Scan for the cell matching the given text and deliver its [X, Y] coordinate at center. 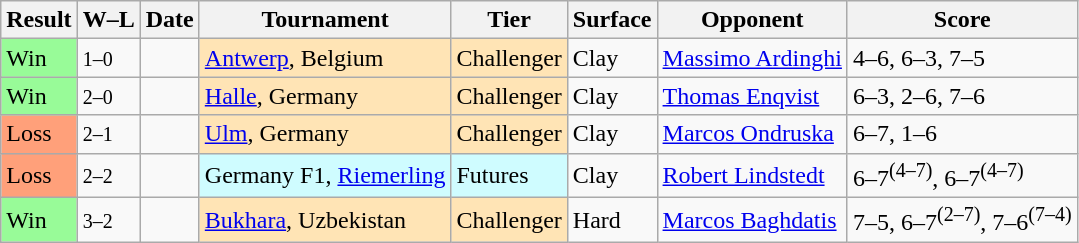
2–1 [108, 134]
Date [170, 20]
Opponent [752, 20]
7–5, 6–7(2–7), 7–6(7–4) [962, 220]
Halle, Germany [325, 96]
Marcos Baghdatis [752, 220]
Robert Lindstedt [752, 176]
Tier [509, 20]
Marcos Ondruska [752, 134]
2–2 [108, 176]
Antwerp, Belgium [325, 58]
Surface [612, 20]
Thomas Enqvist [752, 96]
Tournament [325, 20]
Germany F1, Riemerling [325, 176]
Ulm, Germany [325, 134]
Futures [509, 176]
Bukhara, Uzbekistan [325, 220]
Hard [612, 220]
6–7(4–7), 6–7(4–7) [962, 176]
Result [39, 20]
Massimo Ardinghi [752, 58]
3–2 [108, 220]
1–0 [108, 58]
6–7, 1–6 [962, 134]
4–6, 6–3, 7–5 [962, 58]
6–3, 2–6, 7–6 [962, 96]
W–L [108, 20]
Score [962, 20]
2–0 [108, 96]
